Determine the (x, y) coordinate at the center of the cell enclosing the given text.  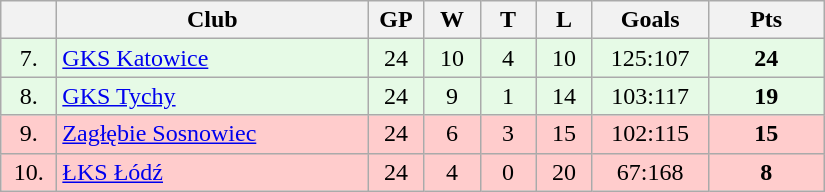
20 (564, 172)
125:107 (650, 58)
102:115 (650, 134)
W (452, 20)
1 (508, 96)
Club (212, 20)
L (564, 20)
ŁKS Łódź (212, 172)
Pts (766, 20)
7. (29, 58)
103:117 (650, 96)
8 (766, 172)
9 (452, 96)
GKS Katowice (212, 58)
Zagłębie Sosnowiec (212, 134)
14 (564, 96)
10. (29, 172)
67:168 (650, 172)
T (508, 20)
0 (508, 172)
8. (29, 96)
Goals (650, 20)
3 (508, 134)
9. (29, 134)
GP (396, 20)
19 (766, 96)
GKS Tychy (212, 96)
6 (452, 134)
